Detect which cell encompasses the target text, then output its (X, Y) center coordinate. 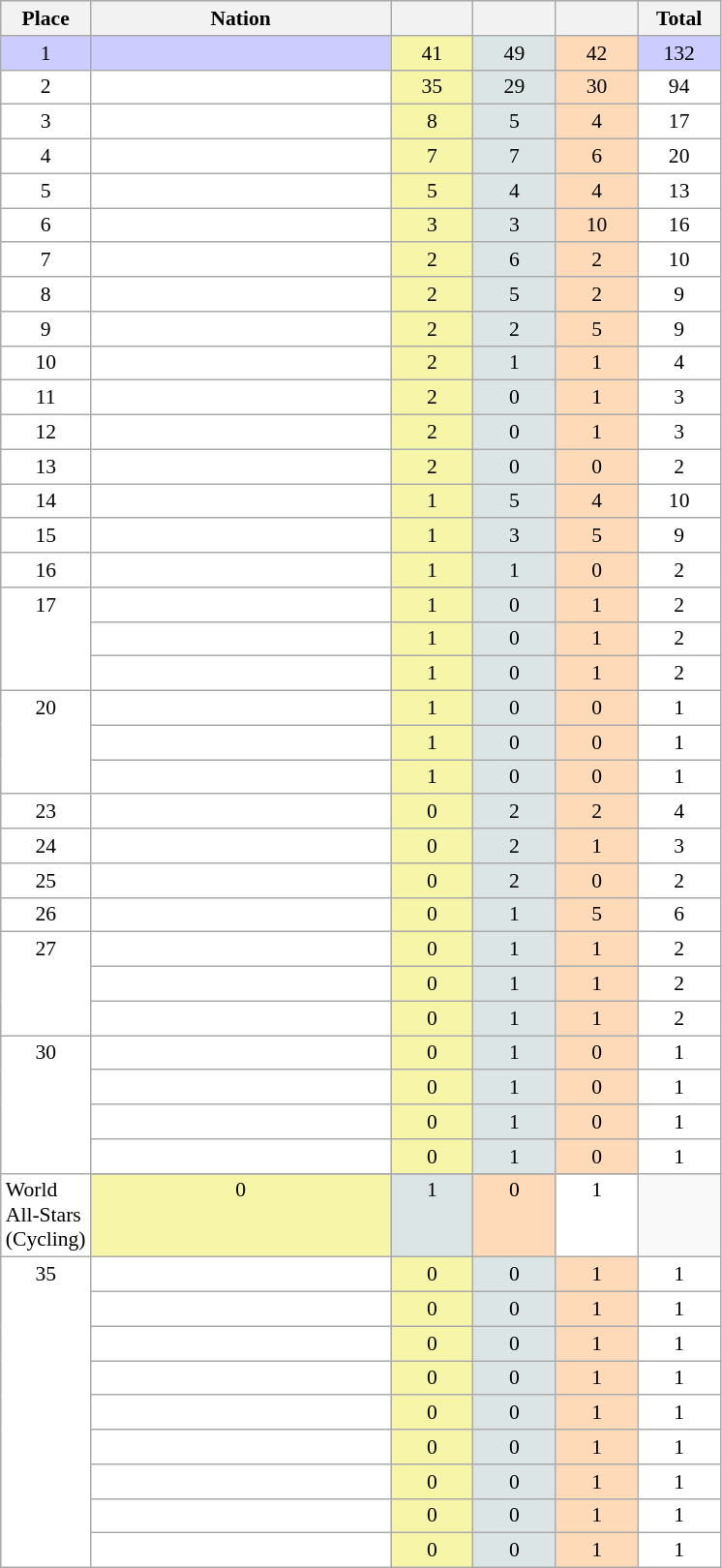
Nation (241, 18)
42 (596, 53)
41 (432, 53)
World All-Stars (Cycling) (46, 1216)
24 (46, 846)
Total (679, 18)
12 (46, 433)
26 (46, 915)
132 (679, 53)
29 (515, 87)
25 (46, 881)
14 (46, 501)
94 (679, 87)
15 (46, 536)
11 (46, 398)
27 (46, 983)
49 (515, 53)
Place (46, 18)
23 (46, 812)
